For the text-containing cell, return its midpoint in (x, y) coordinate format. 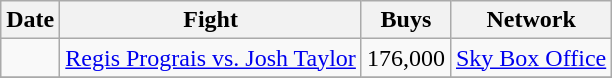
Sky Box Office (530, 58)
Regis Prograis vs. Josh Taylor (211, 58)
Date (30, 20)
176,000 (406, 58)
Fight (211, 20)
Buys (406, 20)
Network (530, 20)
